Extract the [x, y] coordinate from the center of the cell holding the provided text.  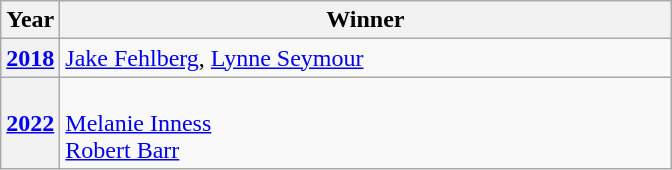
2022 [30, 123]
Winner [366, 20]
Year [30, 20]
2018 [30, 58]
Melanie InnessRobert Barr [366, 123]
Jake Fehlberg, Lynne Seymour [366, 58]
